Pinpoint the cell where the given text exists, returning its [x, y] midpoint coordinate. 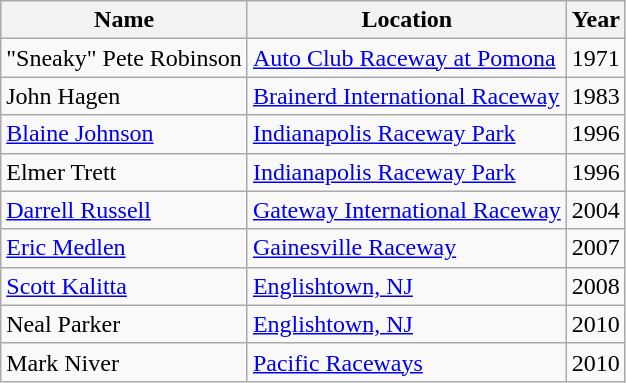
Mark Niver [124, 362]
Brainerd International Raceway [406, 96]
"Sneaky" Pete Robinson [124, 58]
John Hagen [124, 96]
Scott Kalitta [124, 286]
Elmer Trett [124, 172]
Eric Medlen [124, 248]
Name [124, 20]
1971 [596, 58]
Location [406, 20]
Gainesville Raceway [406, 248]
1983 [596, 96]
2008 [596, 286]
Auto Club Raceway at Pomona [406, 58]
Darrell Russell [124, 210]
Neal Parker [124, 324]
Pacific Raceways [406, 362]
Gateway International Raceway [406, 210]
2007 [596, 248]
2004 [596, 210]
Year [596, 20]
Blaine Johnson [124, 134]
